Identify which cell holds the provided text, then report its (X, Y) central coordinate. 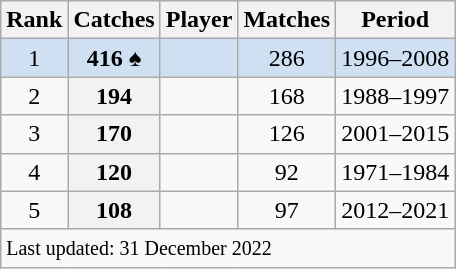
286 (287, 58)
97 (287, 210)
Last updated: 31 December 2022 (228, 248)
194 (114, 96)
5 (34, 210)
1971–1984 (396, 172)
108 (114, 210)
Period (396, 20)
Rank (34, 20)
2012–2021 (396, 210)
Player (199, 20)
168 (287, 96)
126 (287, 134)
4 (34, 172)
170 (114, 134)
1 (34, 58)
2001–2015 (396, 134)
1988–1997 (396, 96)
92 (287, 172)
416 ♠ (114, 58)
120 (114, 172)
1996–2008 (396, 58)
Matches (287, 20)
3 (34, 134)
2 (34, 96)
Catches (114, 20)
